Capture the cell that displays the provided text and extract its (X, Y) central coordinate. 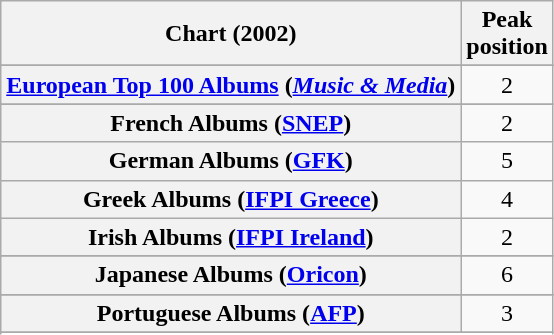
Peakposition (507, 34)
Portuguese Albums (AFP) (231, 313)
4 (507, 199)
Greek Albums (IFPI Greece) (231, 199)
Japanese Albums (Oricon) (231, 275)
German Albums (GFK) (231, 161)
5 (507, 161)
3 (507, 313)
Chart (2002) (231, 34)
European Top 100 Albums (Music & Media) (231, 85)
6 (507, 275)
Irish Albums (IFPI Ireland) (231, 237)
French Albums (SNEP) (231, 123)
